Search for the cell housing the specified text and yield its (x, y) center coordinate. 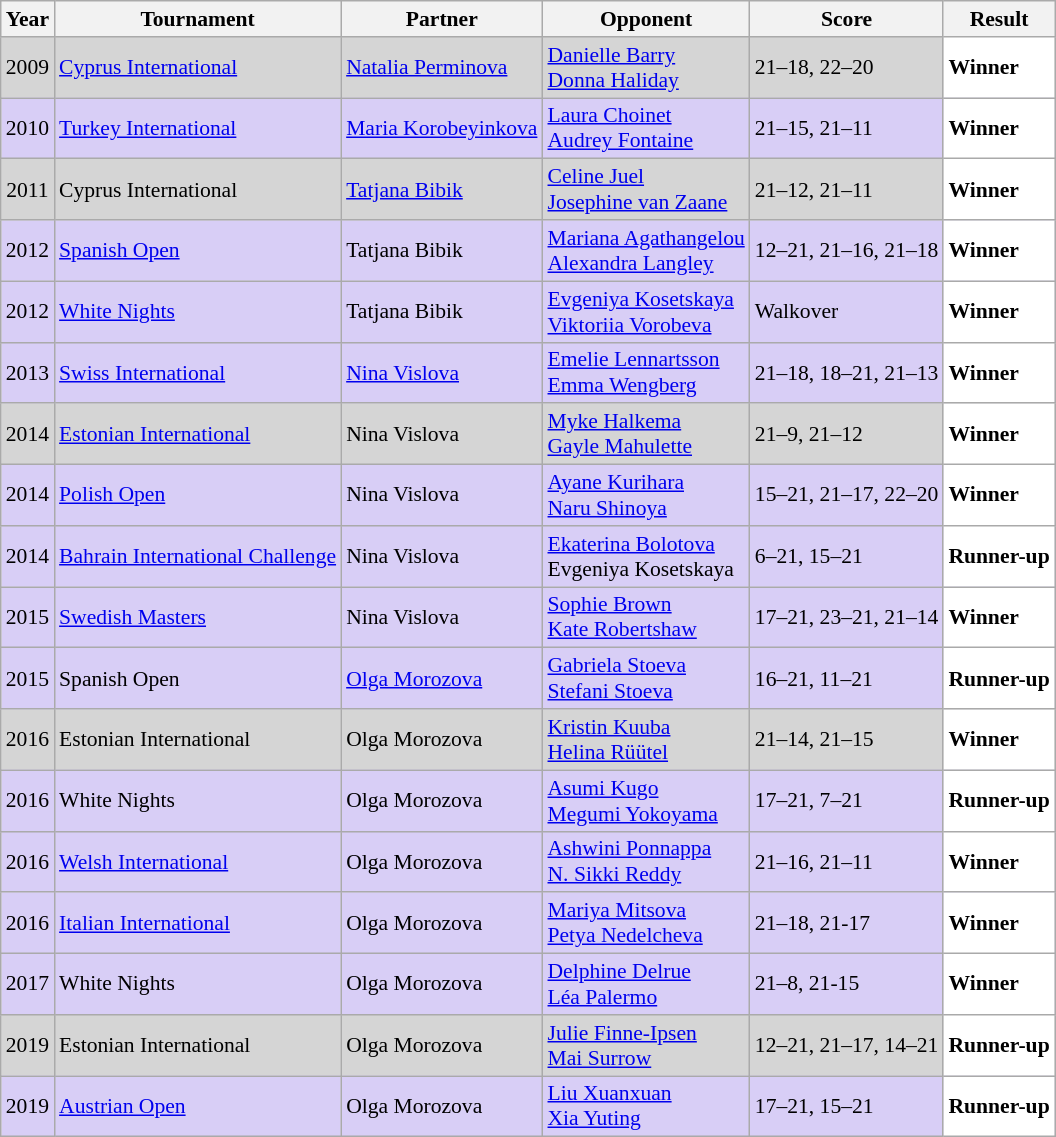
17–21, 7–21 (847, 800)
17–21, 23–21, 21–14 (847, 618)
2013 (28, 372)
17–21, 15–21 (847, 1106)
Mariya Mitsova Petya Nedelcheva (646, 924)
Austrian Open (198, 1106)
Asumi Kugo Megumi Yokoyama (646, 800)
Maria Korobeyinkova (442, 128)
21–18, 18–21, 21–13 (847, 372)
16–21, 11–21 (847, 678)
Celine Juel Josephine van Zaane (646, 190)
Ashwini Ponnappa N. Sikki Reddy (646, 862)
Opponent (646, 19)
Polish Open (198, 496)
2011 (28, 190)
Swiss International (198, 372)
Emelie Lennartsson Emma Wengberg (646, 372)
Julie Finne-Ipsen Mai Surrow (646, 1046)
12–21, 21–16, 21–18 (847, 250)
Danielle Barry Donna Haliday (646, 68)
Turkey International (198, 128)
Liu Xuanxuan Xia Yuting (646, 1106)
Laura Choinet Audrey Fontaine (646, 128)
Gabriela Stoeva Stefani Stoeva (646, 678)
Myke Halkema Gayle Mahulette (646, 434)
Kristin Kuuba Helina Rüütel (646, 740)
2017 (28, 984)
2009 (28, 68)
Ekaterina Bolotova Evgeniya Kosetskaya (646, 556)
Ayane Kurihara Naru Shinoya (646, 496)
21–14, 21–15 (847, 740)
Walkover (847, 312)
21–18, 22–20 (847, 68)
Tournament (198, 19)
2010 (28, 128)
Year (28, 19)
Italian International (198, 924)
Evgeniya Kosetskaya Viktoriia Vorobeva (646, 312)
Partner (442, 19)
21–9, 21–12 (847, 434)
6–21, 15–21 (847, 556)
Mariana Agathangelou Alexandra Langley (646, 250)
21–18, 21-17 (847, 924)
21–15, 21–11 (847, 128)
Swedish Masters (198, 618)
Delphine Delrue Léa Palermo (646, 984)
21–12, 21–11 (847, 190)
21–8, 21-15 (847, 984)
Result (998, 19)
12–21, 21–17, 14–21 (847, 1046)
Bahrain International Challenge (198, 556)
Sophie Brown Kate Robertshaw (646, 618)
Welsh International (198, 862)
21–16, 21–11 (847, 862)
Natalia Perminova (442, 68)
Score (847, 19)
15–21, 21–17, 22–20 (847, 496)
